Pinpoint the cell where the given text exists, returning its (x, y) midpoint coordinate. 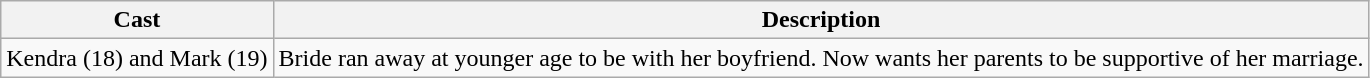
Kendra (18) and Mark (19) (137, 58)
Description (821, 20)
Cast (137, 20)
Bride ran away at younger age to be with her boyfriend. Now wants her parents to be supportive of her marriage. (821, 58)
